Search for the cell housing the specified text and yield its (X, Y) center coordinate. 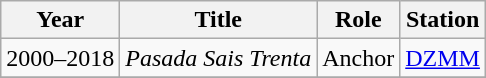
2000–2018 (60, 58)
DZMM (443, 58)
Role (358, 20)
Title (218, 20)
Year (60, 20)
Anchor (358, 58)
Station (443, 20)
Pasada Sais Trenta (218, 58)
